Provide the (x, y) coordinate of the cell's center where the given text is located.  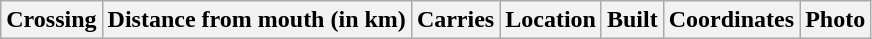
Location (551, 20)
Coordinates (731, 20)
Built (632, 20)
Photo (836, 20)
Distance from mouth (in km) (256, 20)
Crossing (52, 20)
Carries (455, 20)
